Identify which cell holds the provided text, then report its (X, Y) central coordinate. 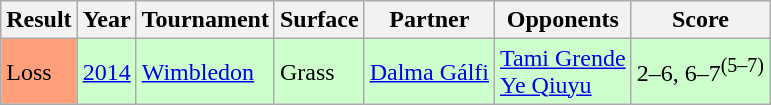
Loss (39, 72)
Grass (319, 72)
2–6, 6–7(5–7) (700, 72)
Year (106, 20)
Tournament (205, 20)
Result (39, 20)
Partner (429, 20)
Tami Grende Ye Qiuyu (564, 72)
Opponents (564, 20)
2014 (106, 72)
Surface (319, 20)
Score (700, 20)
Dalma Gálfi (429, 72)
Wimbledon (205, 72)
